Locate the cell with the specified text and output its [x, y] center coordinate. 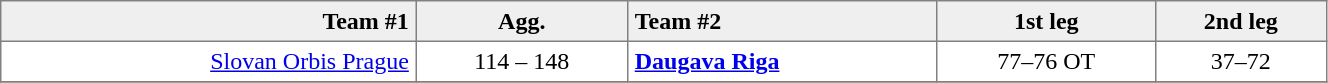
Team #2 [782, 21]
Slovan Orbis Prague [208, 61]
37–72 [1240, 61]
1st leg [1046, 21]
Team #1 [208, 21]
77–76 OT [1046, 61]
Agg. [522, 21]
114 – 148 [522, 61]
2nd leg [1240, 21]
Daugava Riga [782, 61]
